Return [x, y] of the center of cell containing provided text 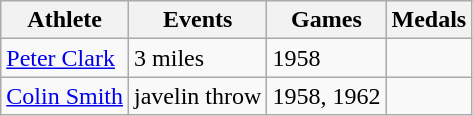
1958, 1962 [326, 96]
javelin throw [198, 96]
Peter Clark [65, 58]
Events [198, 20]
1958 [326, 58]
Athlete [65, 20]
Colin Smith [65, 96]
3 miles [198, 58]
Medals [429, 20]
Games [326, 20]
